From the cell containing the given text, extract its center point as [x, y] coordinate. 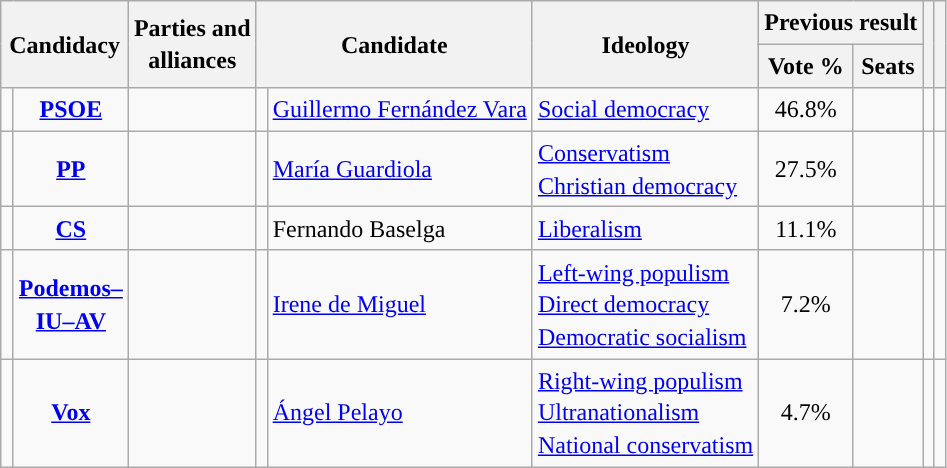
11.1% [806, 228]
46.8% [806, 110]
Vox [70, 413]
Left-wing populismDirect democracyDemocratic socialism [645, 304]
Candidacy [65, 44]
PSOE [70, 110]
Vote % [806, 66]
Candidate [394, 44]
Ángel Pelayo [400, 413]
Previous result [841, 22]
Right-wing populismUltranationalismNational conservatism [645, 413]
Guillermo Fernández Vara [400, 110]
Seats [888, 66]
Fernando Baselga [400, 228]
7.2% [806, 304]
CS [70, 228]
Parties andalliances [192, 44]
ConservatismChristian democracy [645, 169]
Ideology [645, 44]
Irene de Miguel [400, 304]
María Guardiola [400, 169]
27.5% [806, 169]
PP [70, 169]
4.7% [806, 413]
Social democracy [645, 110]
Liberalism [645, 228]
Podemos–IU–AV [70, 304]
